Search for the cell housing the specified text and yield its (X, Y) center coordinate. 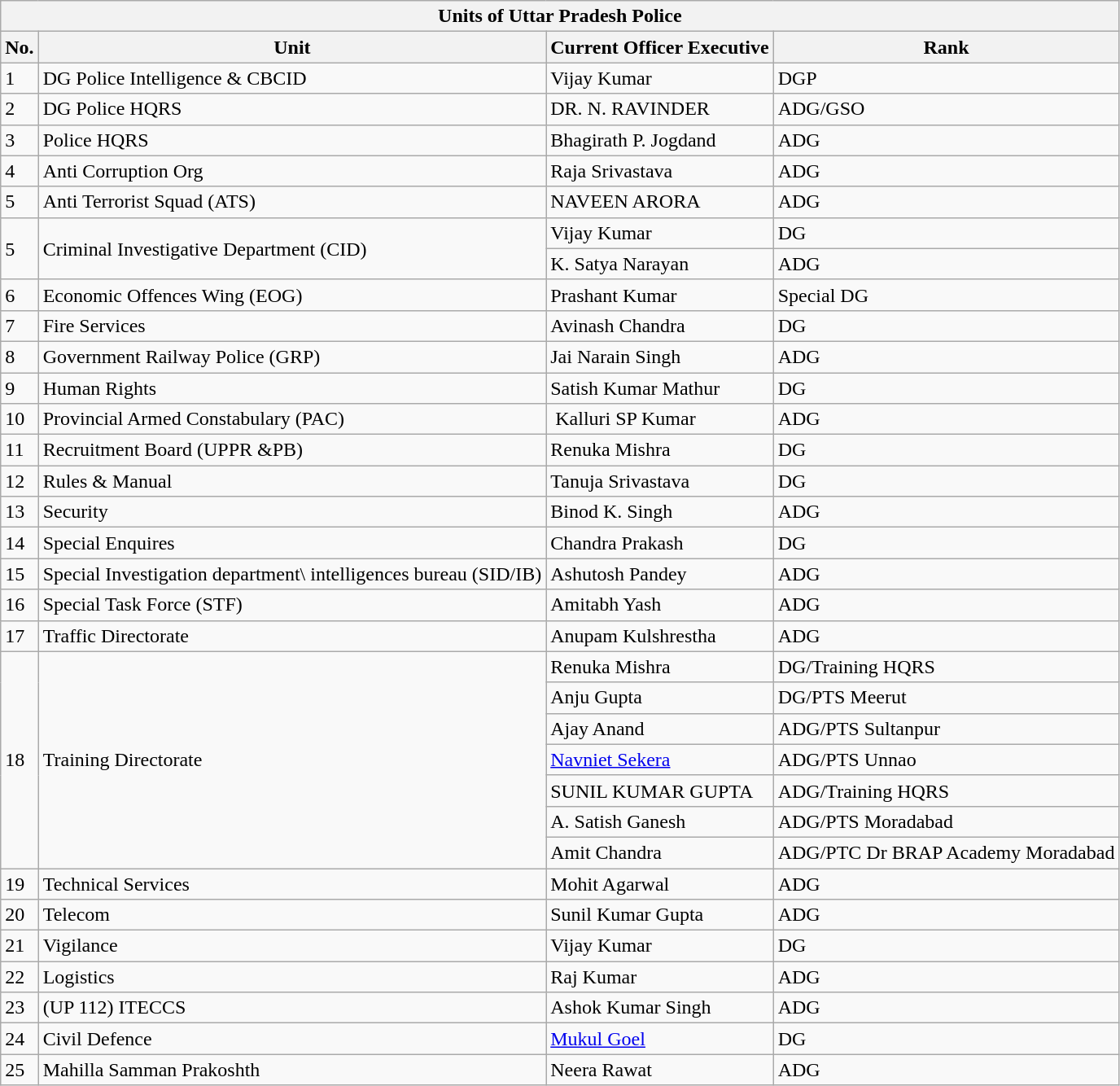
Neera Rawat (659, 1070)
No. (20, 47)
ADG/PTS Sultanpur (946, 729)
Mukul Goel (659, 1039)
Special Investigation department\ intelligences bureau (SID/IB) (292, 574)
Special Enquires (292, 543)
23 (20, 1008)
7 (20, 326)
Bhagirath P. Jogdand (659, 140)
16 (20, 605)
K. Satya Narayan (659, 264)
Technical Services (292, 883)
ADG/Training HQRS (946, 790)
Anupam Kulshrestha (659, 636)
4 (20, 171)
Special Task Force (STF) (292, 605)
19 (20, 883)
Mahilla Samman Prakoshth (292, 1070)
Special DG (946, 295)
Criminal Investigative Department (CID) (292, 248)
Traffic Directorate (292, 636)
Avinash Chandra (659, 326)
10 (20, 419)
Economic Offences Wing (EOG) (292, 295)
6 (20, 295)
14 (20, 543)
Civil Defence (292, 1039)
(UP 112) ITECCS (292, 1008)
DR. N. RAVINDER (659, 109)
Government Railway Police (GRP) (292, 357)
Prashant Kumar (659, 295)
13 (20, 512)
2 (20, 109)
ADG/PTC Dr BRAP Academy Moradabad (946, 852)
ADG/PTS Moradabad (946, 821)
Satish Kumar Mathur (659, 388)
Fire Services (292, 326)
ADG/PTS Unnao (946, 760)
17 (20, 636)
A. Satish Ganesh (659, 821)
Anti Terrorist Squad (ATS) (292, 202)
8 (20, 357)
9 (20, 388)
DG/PTS Meerut (946, 698)
Chandra Prakash (659, 543)
Security (292, 512)
25 (20, 1070)
24 (20, 1039)
Anti Corruption Org (292, 171)
Rules & Manual (292, 481)
3 (20, 140)
Anju Gupta (659, 698)
Binod K. Singh (659, 512)
Raja Srivastava (659, 171)
Rank (946, 47)
Current Officer Executive (659, 47)
22 (20, 977)
21 (20, 946)
Amit Chandra (659, 852)
Training Directorate (292, 760)
Navniet Sekera (659, 760)
1 (20, 78)
18 (20, 760)
Mohit Agarwal (659, 883)
Ashutosh Pandey (659, 574)
Ashok Kumar Singh (659, 1008)
Recruitment Board (UPPR &PB) (292, 450)
DG Police Intelligence & CBCID (292, 78)
Ajay Anand (659, 729)
Jai Narain Singh (659, 357)
NAVEEN ARORA (659, 202)
DG/Training HQRS (946, 667)
ADG/GSO (946, 109)
Police HQRS (292, 140)
Provincial Armed Constabulary (PAC) (292, 419)
Vigilance (292, 946)
Kalluri SP Kumar (659, 419)
Human Rights (292, 388)
11 (20, 450)
DGP (946, 78)
Sunil Kumar Gupta (659, 915)
Amitabh Yash (659, 605)
Telecom (292, 915)
Units of Uttar Pradesh Police (560, 16)
SUNIL KUMAR GUPTA (659, 790)
Tanuja Srivastava (659, 481)
12 (20, 481)
Raj Kumar (659, 977)
Logistics (292, 977)
15 (20, 574)
DG Police HQRS (292, 109)
20 (20, 915)
Unit (292, 47)
